Extract the [x, y] coordinate from the center of the cell holding the provided text.  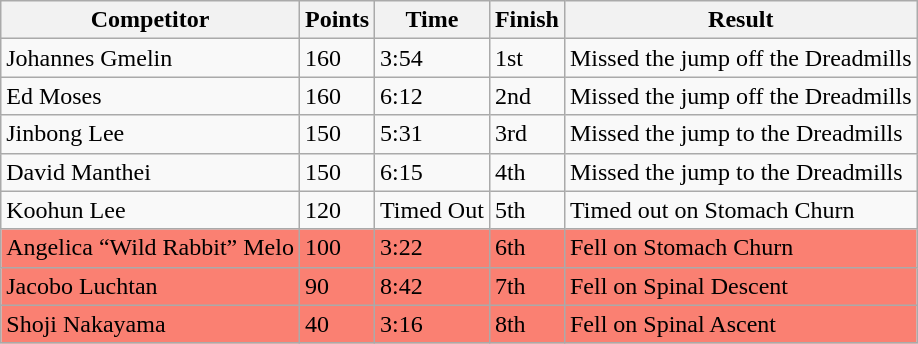
3rd [526, 134]
100 [336, 248]
5th [526, 210]
Time [432, 20]
6:15 [432, 172]
7th [526, 286]
4th [526, 172]
Finish [526, 20]
Timed Out [432, 210]
Fell on Spinal Descent [740, 286]
1st [526, 58]
Ed Moses [150, 96]
8th [526, 324]
90 [336, 286]
Johannes Gmelin [150, 58]
Result [740, 20]
40 [336, 324]
3:22 [432, 248]
David Manthei [150, 172]
Timed out on Stomach Churn [740, 210]
5:31 [432, 134]
Fell on Stomach Churn [740, 248]
120 [336, 210]
Jacobo Luchtan [150, 286]
3:54 [432, 58]
8:42 [432, 286]
2nd [526, 96]
Jinbong Lee [150, 134]
Fell on Spinal Ascent [740, 324]
3:16 [432, 324]
6:12 [432, 96]
Koohun Lee [150, 210]
Competitor [150, 20]
Angelica “Wild Rabbit” Melo [150, 248]
6th [526, 248]
Points [336, 20]
Shoji Nakayama [150, 324]
